Return [X, Y] of the center of cell containing provided text 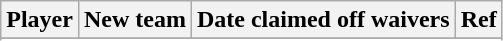
New team [134, 20]
Player [40, 20]
Date claimed off waivers [323, 20]
Ref [478, 20]
